Determine the (X, Y) coordinate at the center of the cell enclosing the given text.  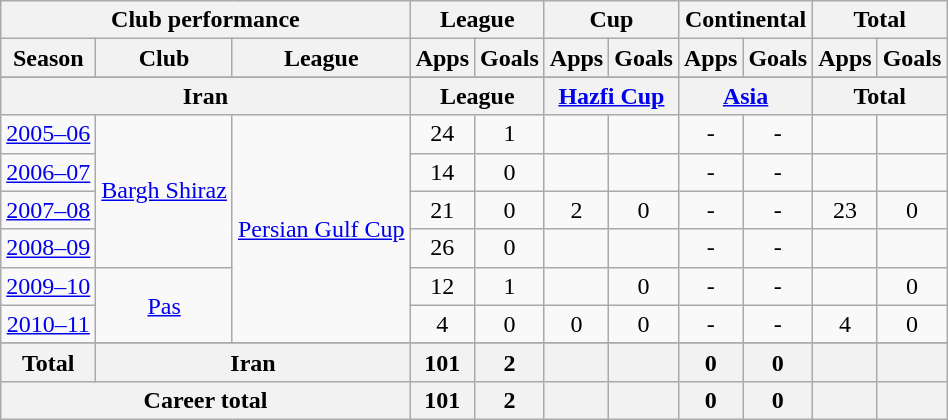
Cup (611, 20)
2008–09 (48, 248)
Asia (745, 96)
2005–06 (48, 134)
23 (845, 210)
12 (442, 286)
Hazfi Cup (611, 96)
24 (442, 134)
Bargh Shiraz (164, 191)
2006–07 (48, 172)
Career total (206, 400)
21 (442, 210)
Persian Gulf Cup (321, 229)
14 (442, 172)
Continental (745, 20)
2009–10 (48, 286)
Pas (164, 305)
26 (442, 248)
Club (164, 58)
Season (48, 58)
Club performance (206, 20)
2010–11 (48, 324)
2007–08 (48, 210)
